Determine the [x, y] coordinate at the center of the cell enclosing the given text.  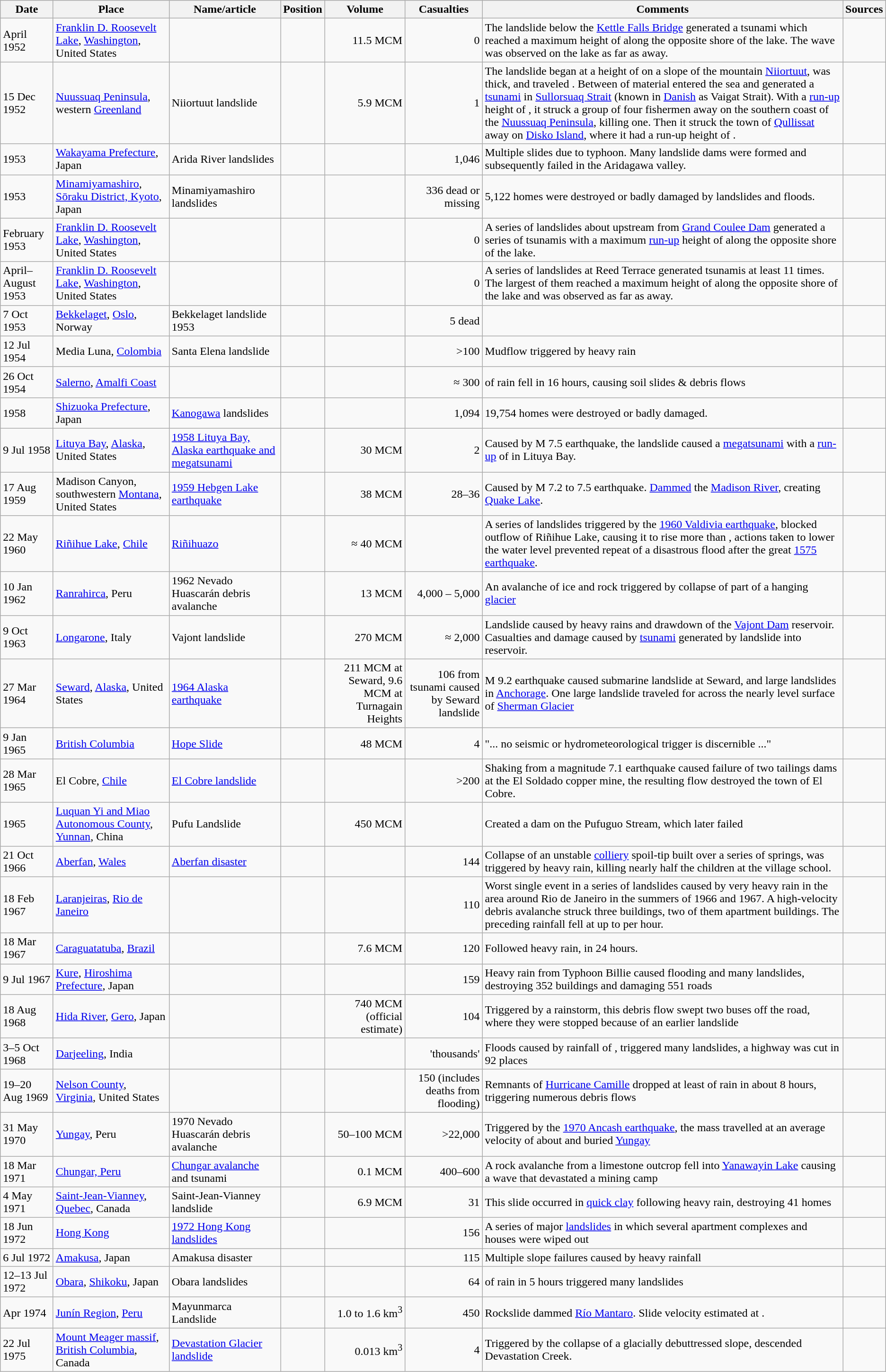
13 MCM [364, 594]
>200 [444, 781]
≈ 300 [444, 382]
This slide occurred in quick clay following heavy rain, destroying 41 homes [663, 1203]
Sources [864, 9]
Caused by M 7.5 earthquake, the landslide caused a megatsunami with a run-up of in Lituya Bay. [663, 450]
Ranrahirca, Peru [111, 594]
Obara landslides [224, 1282]
18 Feb 1967 [27, 905]
Pufu Landslide [224, 824]
Riñihuazo [224, 544]
Luquan Yi and Miao Autonomous County, Yunnan, China [111, 824]
5,122 homes were destroyed or badly damaged by landslides and floods. [663, 196]
Saint-Jean-Vianney, Quebec, Canada [111, 1203]
211 MCM at Seward, 9.6 MCM at Turnagain Heights [364, 694]
1972 Hong Kong landslides [224, 1233]
Amakusa, Japan [111, 1258]
Position [303, 9]
Multiple slope failures caused by heavy rainfall [663, 1258]
270 MCM [364, 637]
Chungar, Peru [111, 1171]
Aberfan disaster [224, 861]
Mayunmarca Landslide [224, 1312]
Apr 1974 [27, 1312]
7.6 MCM [364, 948]
Caraguatatuba, Brazil [111, 948]
Rockslide dammed Río Mantaro. Slide velocity estimated at . [663, 1312]
>22,000 [444, 1134]
11.5 MCM [364, 40]
22 May 1960 [27, 544]
9 Oct 1963 [27, 637]
156 [444, 1233]
1970 Nevado Huascarán debris avalanche [224, 1134]
21 Oct 1966 [27, 861]
Saint-Jean-Vianney landslide [224, 1203]
February 1953 [27, 240]
Bekkelaget, Oslo, Norway [111, 321]
3–5 Oct 1968 [27, 1053]
Multiple slides due to typhoon. Many landslide dams were formed and subsequently failed in the Aridagawa valley. [663, 159]
110 [444, 905]
Salerno, Amalfi Coast [111, 382]
April–August 1953 [27, 283]
April 1952 [27, 40]
5 dead [444, 321]
Date [27, 9]
Nuussuaq Peninsula, western Greenland [111, 103]
28 Mar 1965 [27, 781]
26 Oct 1954 [27, 382]
Minamiyamashiro landslides [224, 196]
'thousands' [444, 1053]
12–13 Jul 1972 [27, 1282]
Mount Meager massif, British Columbia, Canada [111, 1350]
18 Mar 1967 [27, 948]
1958 Lituya Bay, Alaska earthquake and megatsunami [224, 450]
144 [444, 861]
159 [444, 979]
2 [444, 450]
A series of major landslides in which several apartment complexes and houses were wiped out [663, 1233]
6.9 MCM [364, 1203]
Comments [663, 9]
740 MCM (official estimate) [364, 1016]
150 (includes deaths from flooding) [444, 1091]
120 [444, 948]
31 May 1970 [27, 1134]
1965 [27, 824]
Kure, Hiroshima Prefecture, Japan [111, 979]
≈ 2,000 [444, 637]
Hida River, Gero, Japan [111, 1016]
6 Jul 1972 [27, 1258]
Name/article [224, 9]
Wakayama Prefecture, Japan [111, 159]
106 from tsunami caused by Seward landslide [444, 694]
1958 [27, 413]
Arida River landslides [224, 159]
Riñihue Lake, Chile [111, 544]
Aberfan, Wales [111, 861]
of rain in 5 hours triggered many landslides [663, 1282]
19,754 homes were destroyed or badly damaged. [663, 413]
Lituya Bay, Alaska, United States [111, 450]
0.1 MCM [364, 1171]
9 Jul 1958 [27, 450]
Triggered by the collapse of a glacially debuttressed slope, descended Devastation Creek. [663, 1350]
Laranjeiras, Rio de Janeiro [111, 905]
Volume [364, 9]
31 [444, 1203]
Devastation Glacier landslide [224, 1350]
1962 Nevado Huascarán debris avalanche [224, 594]
18 Jun 1972 [27, 1233]
Santa Elena landslide [224, 351]
18 Aug 1968 [27, 1016]
Casualties [444, 9]
30 MCM [364, 450]
Nelson County, Virginia, United States [111, 1091]
27 Mar 1964 [27, 694]
Media Luna, Colombia [111, 351]
15 Dec 1952 [27, 103]
Followed heavy rain, in 24 hours. [663, 948]
Bekkelaget landslide 1953 [224, 321]
Hope Slide [224, 744]
Place [111, 9]
1 [444, 103]
Heavy rain from Typhoon Billie caused flooding and many landslides, destroying 352 buildings and damaging 551 roads [663, 979]
Chungar avalanche and tsunami [224, 1171]
Obara, Shikoku, Japan [111, 1282]
4 May 1971 [27, 1203]
450 MCM [364, 824]
Triggered by a rainstorm, this debris flow swept two buses off the road, where they were stopped because of an earlier landslide [663, 1016]
7 Oct 1953 [27, 321]
9 Jan 1965 [27, 744]
50–100 MCM [364, 1134]
Shizuoka Prefecture, Japan [111, 413]
An avalanche of ice and rock triggered by collapse of part of a hanging glacier [663, 594]
Seward, Alaska, United States [111, 694]
≈ 40 MCM [364, 544]
Madison Canyon, southwestern Montana, United States [111, 494]
British Columbia [111, 744]
19–20 Aug 1969 [27, 1091]
Triggered by the 1970 Ancash earthquake, the mass travelled at an average velocity of about and buried Yungay [663, 1134]
5.9 MCM [364, 103]
Kanogawa landslides [224, 413]
1959 Hebgen Lake earthquake [224, 494]
>100 [444, 351]
48 MCM [364, 744]
"... no seismic or hydrometeorological trigger is discernible ..." [663, 744]
336 dead or missing [444, 196]
Floods caused by rainfall of , triggered many landslides, a highway was cut in 92 places [663, 1053]
Vajont landslide [224, 637]
Amakusa disaster [224, 1258]
38 MCM [364, 494]
115 [444, 1258]
1,046 [444, 159]
Mudflow triggered by heavy rain [663, 351]
Remnants of Hurricane Camille dropped at least of rain in about 8 hours, triggering numerous debris flows [663, 1091]
Created a dam on the Pufuguo Stream, which later failed [663, 824]
450 [444, 1312]
400–600 [444, 1171]
Darjeeling, India [111, 1053]
Minamiyamashiro, Sōraku District, Kyoto, Japan [111, 196]
1,094 [444, 413]
A rock avalanche from a limestone outcrop fell into Yanawayin Lake causing a wave that devastated a mining camp [663, 1171]
Junín Region, Peru [111, 1312]
Longarone, Italy [111, 637]
El Cobre, Chile [111, 781]
104 [444, 1016]
4,000 – 5,000 [444, 594]
1964 Alaska earthquake [224, 694]
17 Aug 1959 [27, 494]
18 Mar 1971 [27, 1171]
Caused by M 7.2 to 7.5 earthquake. Dammed the Madison River, creating Quake Lake. [663, 494]
Hong Kong [111, 1233]
of rain fell in 16 hours, causing soil slides & debris flows [663, 382]
Yungay, Peru [111, 1134]
9 Jul 1967 [27, 979]
12 Jul 1954 [27, 351]
22 Jul 1975 [27, 1350]
10 Jan 1962 [27, 594]
1.0 to 1.6 km3 [364, 1312]
El Cobre landslide [224, 781]
0.013 km3 [364, 1350]
64 [444, 1282]
Niiortuut landslide [224, 103]
28–36 [444, 494]
